Locate the cell with the specified text and output its [x, y] center coordinate. 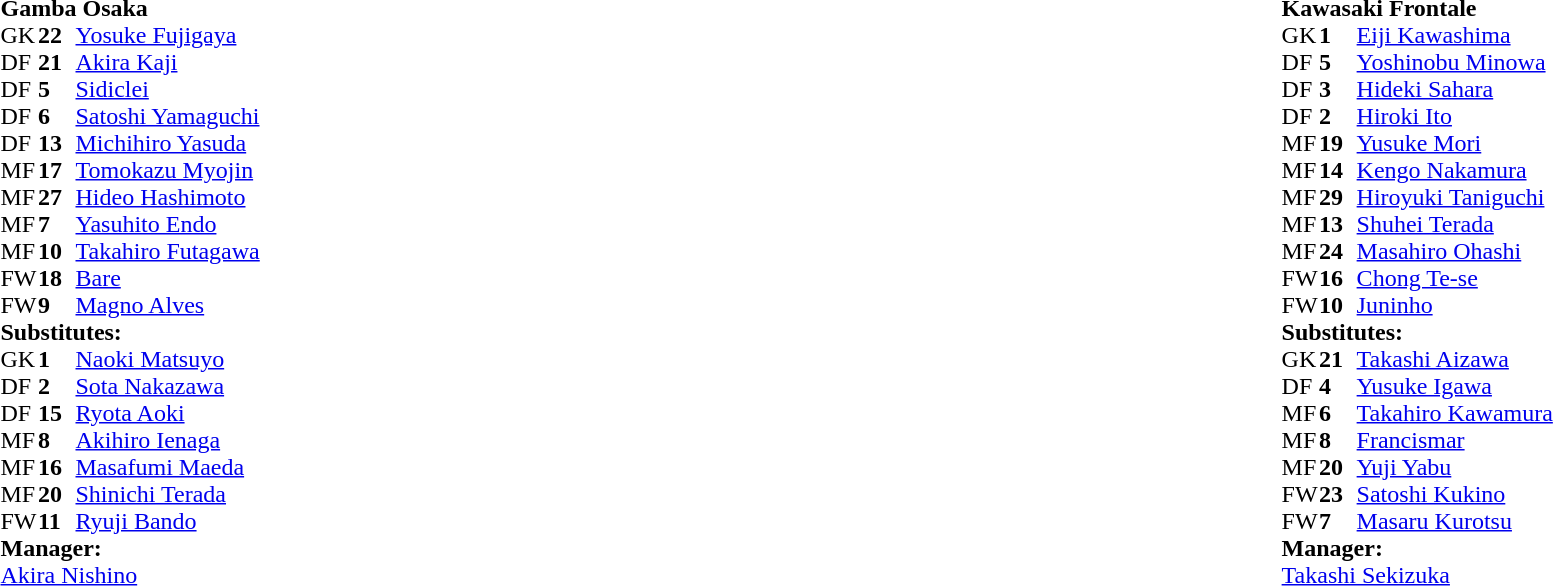
Bare [168, 278]
Hideo Hashimoto [168, 198]
Hiroki Ito [1455, 116]
Hideki Sahara [1455, 90]
4 [1338, 386]
Yosuke Fujigaya [168, 36]
17 [57, 170]
29 [1338, 198]
Takashi Aizawa [1455, 360]
Francismar [1455, 440]
22 [57, 36]
14 [1338, 170]
Masafumi Maeda [168, 468]
Yoshinobu Minowa [1455, 62]
Shuhei Terada [1455, 224]
Satoshi Yamaguchi [168, 116]
Masaru Kurotsu [1455, 522]
Naoki Matsuyo [168, 360]
18 [57, 278]
19 [1338, 144]
Eiji Kawashima [1455, 36]
Takahiro Futagawa [168, 252]
3 [1338, 90]
Yasuhito Endo [168, 224]
Yuji Yabu [1455, 468]
Ryota Aoki [168, 414]
Takahiro Kawamura [1455, 414]
Akira Kaji [168, 62]
Masahiro Ohashi [1455, 252]
9 [57, 306]
Chong Te-se [1455, 278]
Hiroyuki Taniguchi [1455, 198]
11 [57, 522]
Sidiclei [168, 90]
Ryuji Bando [168, 522]
23 [1338, 494]
Kengo Nakamura [1455, 170]
Satoshi Kukino [1455, 494]
Michihiro Yasuda [168, 144]
27 [57, 198]
Juninho [1455, 306]
Yusuke Igawa [1455, 386]
24 [1338, 252]
Yusuke Mori [1455, 144]
Sota Nakazawa [168, 386]
Magno Alves [168, 306]
15 [57, 414]
Tomokazu Myojin [168, 170]
Shinichi Terada [168, 494]
Akihiro Ienaga [168, 440]
